Pinpoint the cell where the given text exists, returning its [x, y] midpoint coordinate. 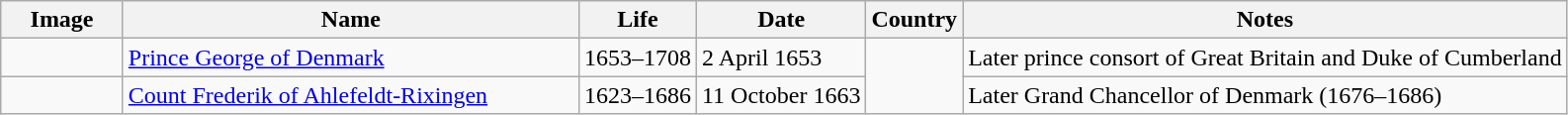
Name [350, 20]
Later prince consort of Great Britain and Duke of Cumberland [1265, 57]
Life [637, 20]
11 October 1663 [781, 95]
Later Grand Chancellor of Denmark (1676–1686) [1265, 95]
1623–1686 [637, 95]
Notes [1265, 20]
1653–1708 [637, 57]
Country [915, 20]
Prince George of Denmark [350, 57]
Count Frederik of Ahlefeldt-Rixingen [350, 95]
Date [781, 20]
2 April 1653 [781, 57]
Image [62, 20]
